Scan for the cell matching the given text and deliver its (x, y) coordinate at center. 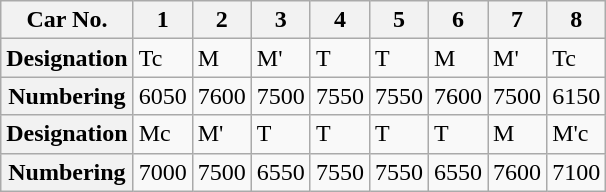
3 (280, 20)
7100 (576, 172)
1 (162, 20)
M'c (576, 134)
Mc (162, 134)
6050 (162, 96)
6150 (576, 96)
8 (576, 20)
4 (340, 20)
5 (398, 20)
Car No. (67, 20)
7000 (162, 172)
7 (518, 20)
2 (222, 20)
6 (458, 20)
